Pinpoint the cell where the given text exists, returning its [x, y] midpoint coordinate. 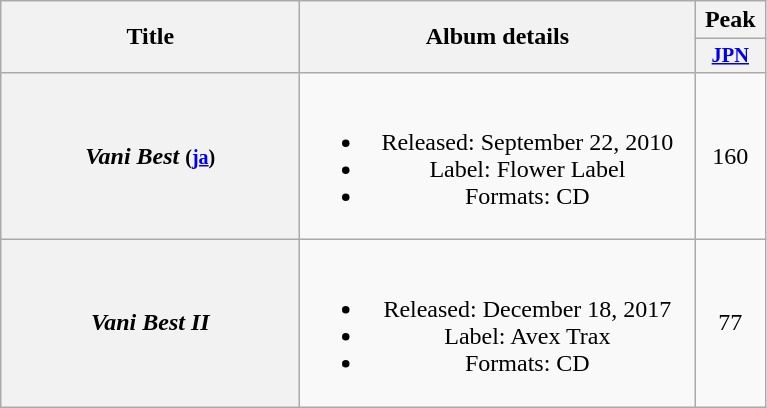
Album details [498, 37]
Vani Best (ja) [150, 156]
160 [730, 156]
77 [730, 324]
Released: December 18, 2017Label: Avex TraxFormats: CD [498, 324]
Released: September 22, 2010Label: Flower LabelFormats: CD [498, 156]
Vani Best II [150, 324]
Peak [730, 20]
Title [150, 37]
JPN [730, 56]
